Search for the cell housing the specified text and yield its [X, Y] center coordinate. 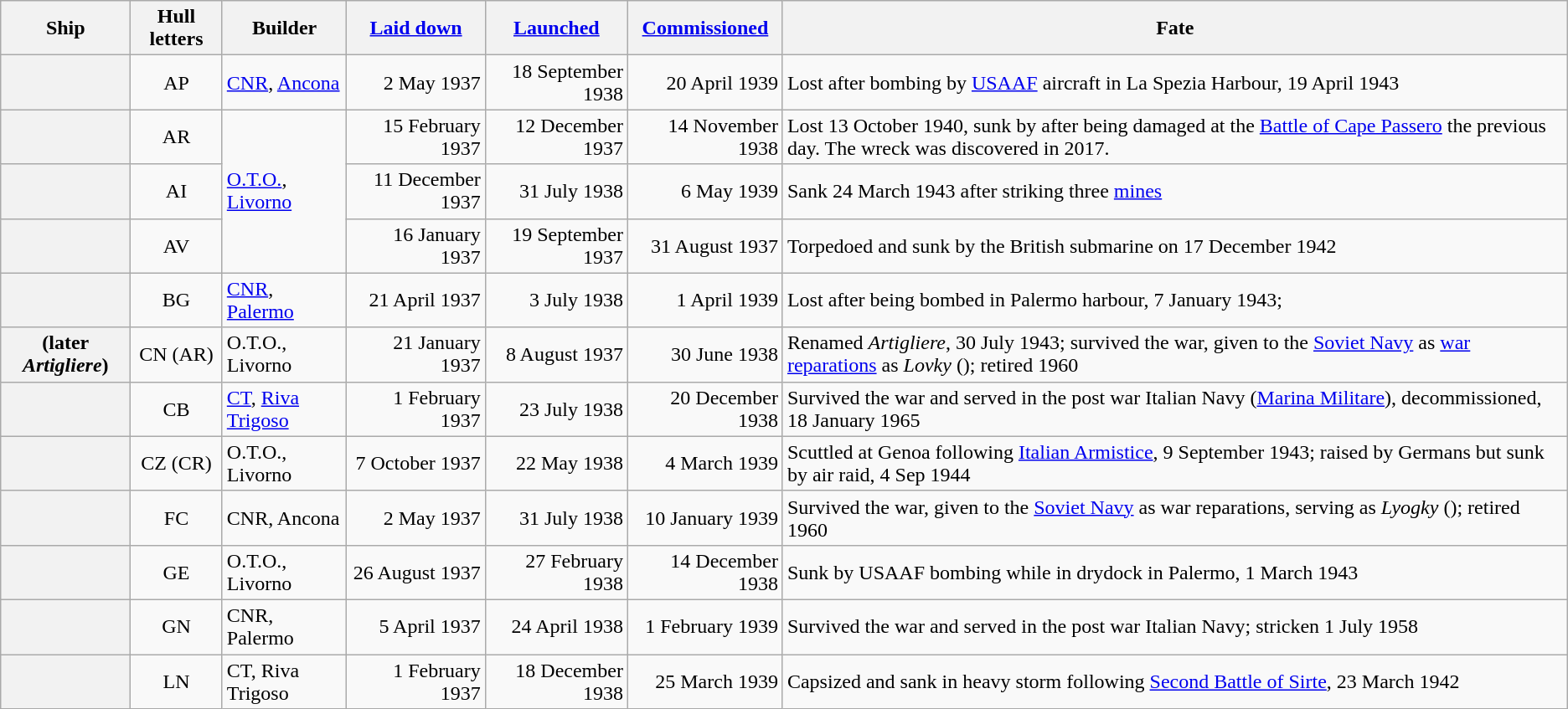
Survived the war, given to the Soviet Navy as war reparations, serving as Lyogky (); retired 1960 [1174, 517]
LN [177, 681]
5 April 1937 [415, 626]
Sank 24 March 1943 after striking three mines [1174, 191]
Survived the war and served in the post war Italian Navy; stricken 1 July 1958 [1174, 626]
1 April 1939 [705, 300]
Launched [556, 28]
6 May 1939 [705, 191]
18 September 1938 [556, 82]
Builder [285, 28]
Renamed Artigliere, 30 July 1943; survived the war, given to the Soviet Navy as war reparations as Lovky (); retired 1960 [1174, 355]
20 December 1938 [705, 408]
Fate [1174, 28]
GN [177, 626]
Torpedoed and sunk by the British submarine on 17 December 1942 [1174, 246]
31 August 1937 [705, 246]
CB [177, 408]
Commissioned [705, 28]
CZ (CR) [177, 464]
FC [177, 517]
Lost after being bombed in Palermo harbour, 7 January 1943; [1174, 300]
24 April 1938 [556, 626]
26 August 1937 [415, 573]
18 December 1938 [556, 681]
21 April 1937 [415, 300]
Scuttled at Genoa following Italian Armistice, 9 September 1943; raised by Germans but sunk by air raid, 4 Sep 1944 [1174, 464]
Survived the war and served in the post war Italian Navy (Marina Militare), decommissioned, 18 January 1965 [1174, 408]
14 November 1938 [705, 137]
AR [177, 137]
10 January 1939 [705, 517]
16 January 1937 [415, 246]
21 January 1937 [415, 355]
AV [177, 246]
(later Artigliere) [65, 355]
19 September 1937 [556, 246]
GE [177, 573]
Sunk by USAAF bombing while in drydock in Palermo, 1 March 1943 [1174, 573]
15 February 1937 [415, 137]
22 May 1938 [556, 464]
Lost after bombing by USAAF aircraft in La Spezia Harbour, 19 April 1943 [1174, 82]
3 July 1938 [556, 300]
30 June 1938 [705, 355]
Capsized and sank in heavy storm following Second Battle of Sirte, 23 March 1942 [1174, 681]
4 March 1939 [705, 464]
Lost 13 October 1940, sunk by after being damaged at the Battle of Cape Passero the previous day. The wreck was discovered in 2017. [1174, 137]
Laid down [415, 28]
1 February 1939 [705, 626]
12 December 1937 [556, 137]
20 April 1939 [705, 82]
23 July 1938 [556, 408]
BG [177, 300]
AI [177, 191]
27 February 1938 [556, 573]
Hull letters [177, 28]
Ship [65, 28]
25 March 1939 [705, 681]
8 August 1937 [556, 355]
7 October 1937 [415, 464]
14 December 1938 [705, 573]
AP [177, 82]
11 December 1937 [415, 191]
CN (AR) [177, 355]
